Pinpoint the cell where the given text exists, returning its [X, Y] midpoint coordinate. 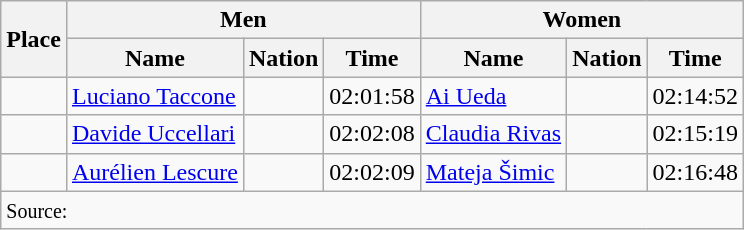
Aurélien Lescure [154, 172]
Ai Ueda [493, 96]
Mateja Šimic [493, 172]
Men [243, 20]
02:02:08 [372, 134]
Source: [372, 210]
02:14:52 [695, 96]
02:15:19 [695, 134]
02:02:09 [372, 172]
02:01:58 [372, 96]
Luciano Taccone [154, 96]
Place [34, 39]
02:16:48 [695, 172]
Davide Uccellari [154, 134]
Claudia Rivas [493, 134]
Women [582, 20]
